Search for the cell housing the specified text and yield its (X, Y) center coordinate. 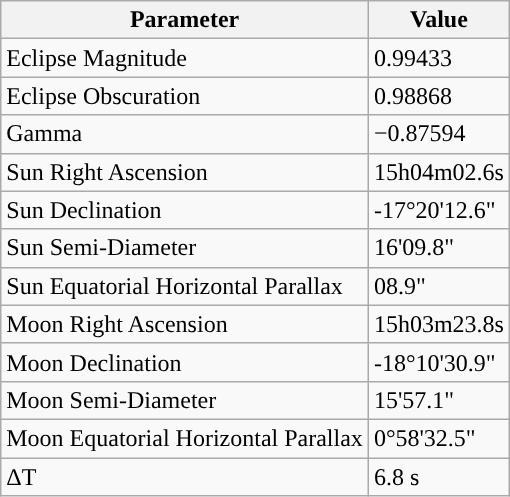
0°58'32.5" (438, 438)
−0.87594 (438, 134)
-17°20'12.6" (438, 210)
Sun Semi-Diameter (185, 248)
Sun Right Ascension (185, 172)
0.98868 (438, 96)
Sun Equatorial Horizontal Parallax (185, 286)
Eclipse Obscuration (185, 96)
15'57.1" (438, 400)
6.8 s (438, 477)
Moon Equatorial Horizontal Parallax (185, 438)
0.99433 (438, 58)
Moon Declination (185, 362)
Value (438, 20)
16'09.8" (438, 248)
Moon Right Ascension (185, 324)
Gamma (185, 134)
15h03m23.8s (438, 324)
08.9" (438, 286)
ΔT (185, 477)
Moon Semi-Diameter (185, 400)
Eclipse Magnitude (185, 58)
15h04m02.6s (438, 172)
Sun Declination (185, 210)
-18°10'30.9" (438, 362)
Parameter (185, 20)
